Locate the cell with the specified text and output its [x, y] center coordinate. 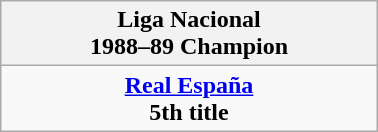
Real España5th title [189, 98]
Liga Nacional1988–89 Champion [189, 34]
